Return [x, y] of the center of cell containing provided text 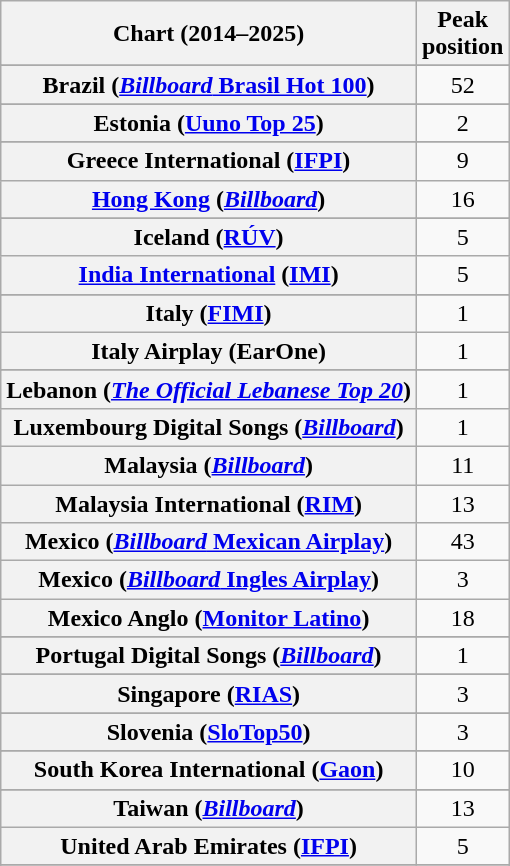
43 [462, 542]
Italy Airplay (EarOne) [209, 351]
2 [462, 123]
Portugal Digital Songs (Billboard) [209, 656]
Slovenia (SloTop50) [209, 732]
Italy (FIMI) [209, 313]
India International (IMI) [209, 275]
Iceland (RÚV) [209, 237]
Malaysia (Billboard) [209, 465]
Mexico (Billboard Mexican Airplay) [209, 542]
South Korea International (Gaon) [209, 770]
Singapore (RIAS) [209, 694]
Malaysia International (RIM) [209, 503]
Taiwan (Billboard) [209, 808]
16 [462, 199]
Greece International (IFPI) [209, 161]
Mexico (Billboard Ingles Airplay) [209, 580]
Peakposition [462, 34]
11 [462, 465]
10 [462, 770]
Luxembourg Digital Songs (Billboard) [209, 427]
Estonia (Uuno Top 25) [209, 123]
Mexico Anglo (Monitor Latino) [209, 618]
Chart (2014–2025) [209, 34]
Lebanon (The Official Lebanese Top 20) [209, 389]
Hong Kong (Billboard) [209, 199]
52 [462, 85]
9 [462, 161]
United Arab Emirates (IFPI) [209, 846]
Brazil (Billboard Brasil Hot 100) [209, 85]
18 [462, 618]
